Search for the cell housing the specified text and yield its (X, Y) center coordinate. 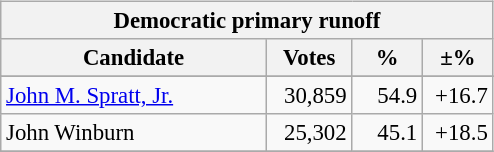
Candidate (134, 58)
54.9 (388, 96)
25,302 (309, 133)
John Winburn (134, 133)
45.1 (388, 133)
John M. Spratt, Jr. (134, 96)
Votes (309, 58)
% (388, 58)
±% (458, 58)
+18.5 (458, 133)
Democratic primary runoff (247, 21)
30,859 (309, 96)
+16.7 (458, 96)
